For the text-containing cell, return its midpoint in (x, y) coordinate format. 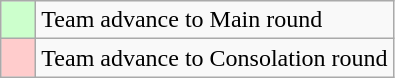
Team advance to Consolation round (214, 58)
Team advance to Main round (214, 20)
